Return the (X, Y) coordinate for the center point of the cell that contains the specified text.  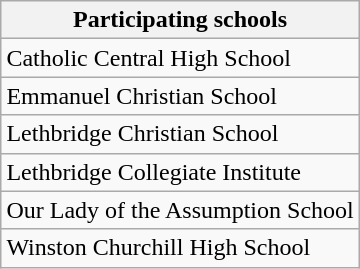
Catholic Central High School (180, 58)
Lethbridge Collegiate Institute (180, 172)
Lethbridge Christian School (180, 134)
Emmanuel Christian School (180, 96)
Our Lady of the Assumption School (180, 210)
Participating schools (180, 20)
Winston Churchill High School (180, 248)
